Capture the cell that displays the provided text and extract its (X, Y) central coordinate. 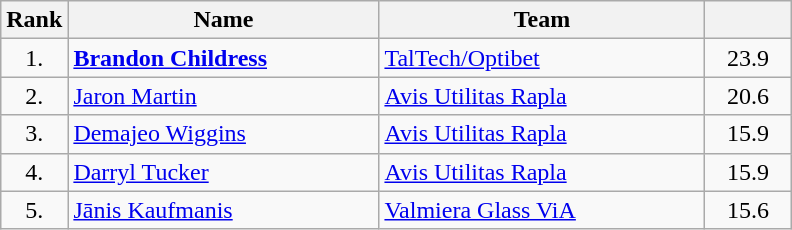
Jaron Martin (224, 96)
5. (34, 210)
Demajeo Wiggins (224, 134)
1. (34, 58)
TalTech/Optibet (542, 58)
2. (34, 96)
20.6 (748, 96)
Brandon Childress (224, 58)
15.6 (748, 210)
4. (34, 172)
Name (224, 20)
Jānis Kaufmanis (224, 210)
Darryl Tucker (224, 172)
Rank (34, 20)
Team (542, 20)
3. (34, 134)
23.9 (748, 58)
Valmiera Glass ViA (542, 210)
